Identify which cell holds the provided text, then report its (X, Y) central coordinate. 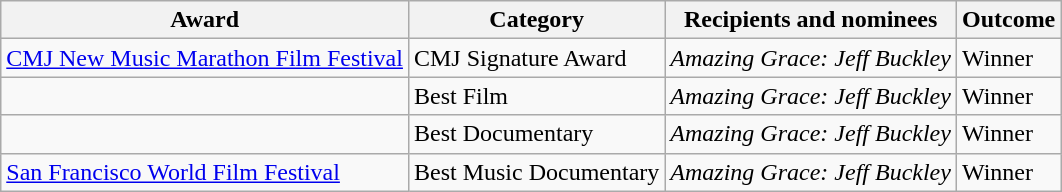
Award (205, 20)
Outcome (1008, 20)
Best Documentary (536, 134)
Best Music Documentary (536, 172)
Category (536, 20)
Recipients and nominees (811, 20)
CMJ New Music Marathon Film Festival (205, 58)
Best Film (536, 96)
San Francisco World Film Festival (205, 172)
CMJ Signature Award (536, 58)
